Output the (X, Y) coordinate of the center of the cell containing the given text.  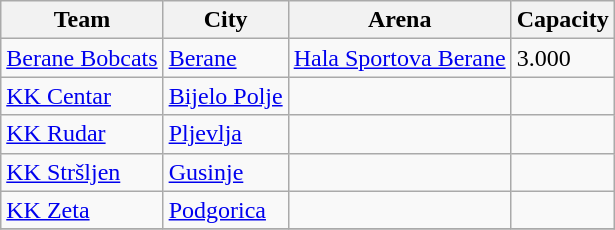
Arena (400, 20)
City (226, 20)
KK Stršljen (82, 172)
Hala Sportova Berane (400, 58)
Berane (226, 58)
3.000 (562, 58)
Berane Bobcats (82, 58)
Bijelo Polje (226, 96)
KK Rudar (82, 134)
Pljevlja (226, 134)
Capacity (562, 20)
KK Zeta (82, 210)
Podgorica (226, 210)
Team (82, 20)
KK Centar (82, 96)
Gusinje (226, 172)
